Locate the cell with the specified text and output its (x, y) center coordinate. 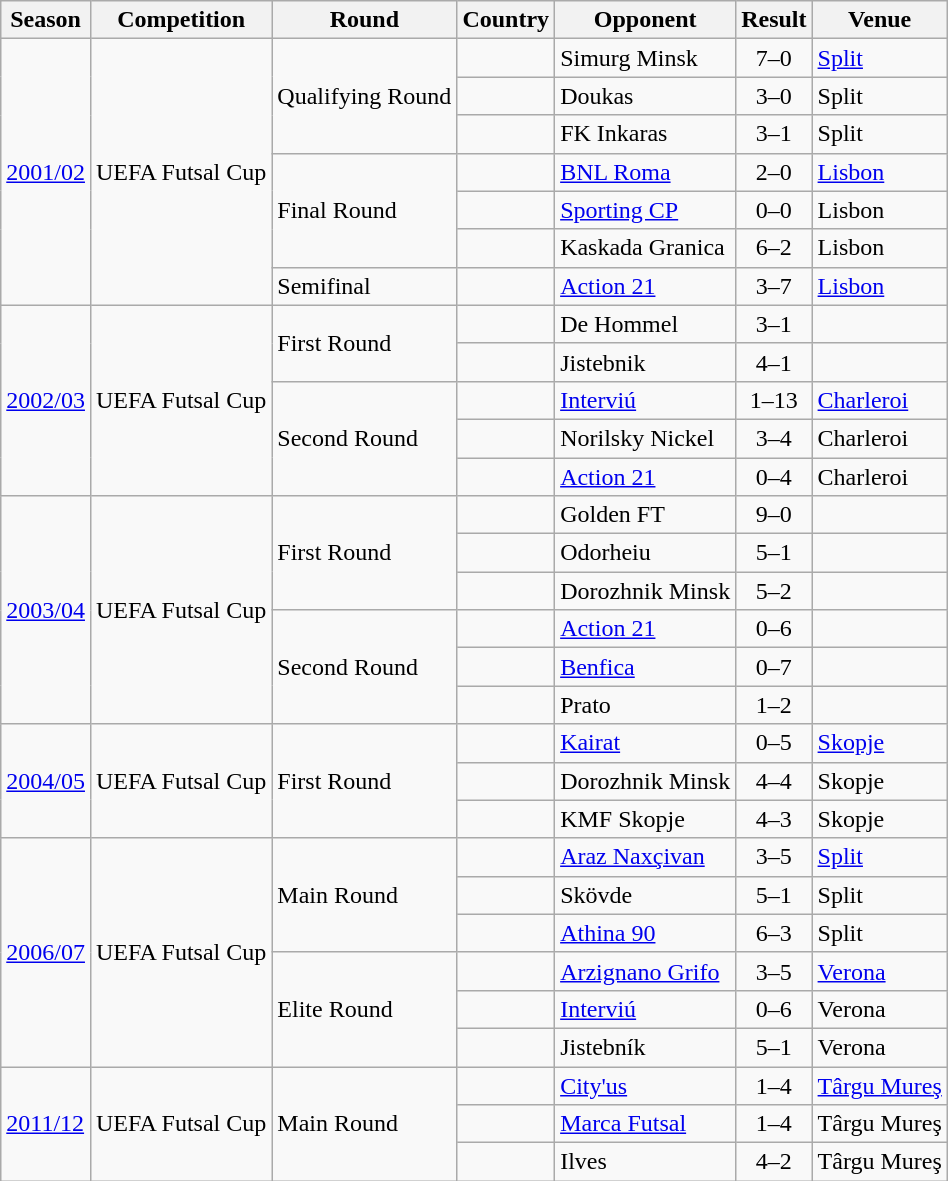
Opponent (646, 20)
2–0 (774, 172)
FK Inkaras (646, 134)
Elite Round (364, 1009)
0–7 (774, 667)
Jistebnik (646, 362)
3–7 (774, 286)
9–0 (774, 515)
7–0 (774, 58)
KMF Skopje (646, 819)
Qualifying Round (364, 96)
6–2 (774, 248)
Kairat (646, 743)
Doukas (646, 96)
0–4 (774, 477)
4–3 (774, 819)
Competition (180, 20)
Season (46, 20)
Simurg Minsk (646, 58)
2004/05 (46, 781)
Prato (646, 705)
Athina 90 (646, 933)
Kaskada Granica (646, 248)
2002/03 (46, 400)
0–5 (774, 743)
BNL Roma (646, 172)
0–0 (774, 210)
6–3 (774, 933)
1–13 (774, 400)
5–2 (774, 591)
Norilsky Nickel (646, 438)
Odorheiu (646, 553)
2003/04 (46, 610)
City'us (646, 1085)
4–2 (774, 1162)
2001/02 (46, 172)
Araz Naxçivan (646, 857)
1–2 (774, 705)
Ilves (646, 1162)
Final Round (364, 210)
2011/12 (46, 1123)
Result (774, 20)
Sporting CP (646, 210)
4–4 (774, 781)
De Hommel (646, 324)
Round (364, 20)
Skövde (646, 895)
Semifinal (364, 286)
3–0 (774, 96)
Country (506, 20)
3–4 (774, 438)
Marca Futsal (646, 1124)
2006/07 (46, 952)
Golden FT (646, 515)
Jistebník (646, 1047)
Venue (880, 20)
Benfica (646, 667)
4–1 (774, 362)
Arzignano Grifo (646, 971)
